Provide the (X, Y) coordinate of the cell's center where the given text is located.  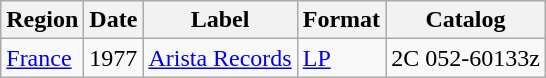
LP (341, 58)
Format (341, 20)
Label (220, 20)
Catalog (466, 20)
Arista Records (220, 58)
1977 (114, 58)
Date (114, 20)
Region (42, 20)
France (42, 58)
2C 052-60133z (466, 58)
